Determine the [x, y] coordinate at the center of the cell enclosing the given text.  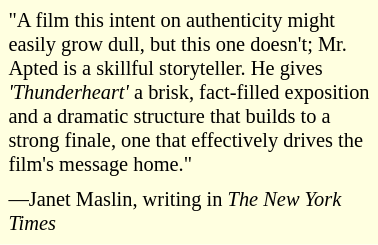
—Janet Maslin, writing in The New York Times [189, 212]
